Detect which cell encompasses the target text, then output its (X, Y) center coordinate. 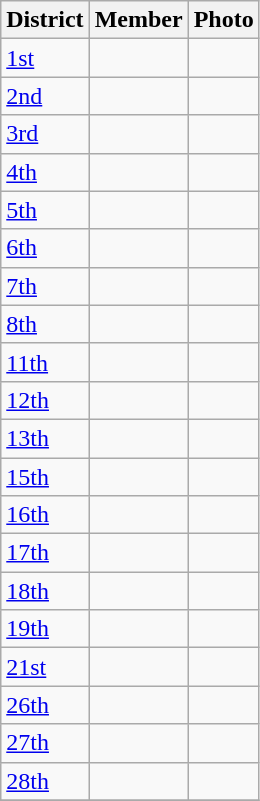
19th (45, 629)
2nd (45, 96)
7th (45, 286)
3rd (45, 134)
1st (45, 58)
12th (45, 400)
26th (45, 705)
11th (45, 362)
5th (45, 210)
28th (45, 781)
6th (45, 248)
21st (45, 667)
4th (45, 172)
17th (45, 553)
18th (45, 591)
16th (45, 515)
Member (138, 20)
15th (45, 477)
8th (45, 324)
Photo (224, 20)
27th (45, 743)
13th (45, 438)
District (45, 20)
